Locate the cell with the specified text and output its [x, y] center coordinate. 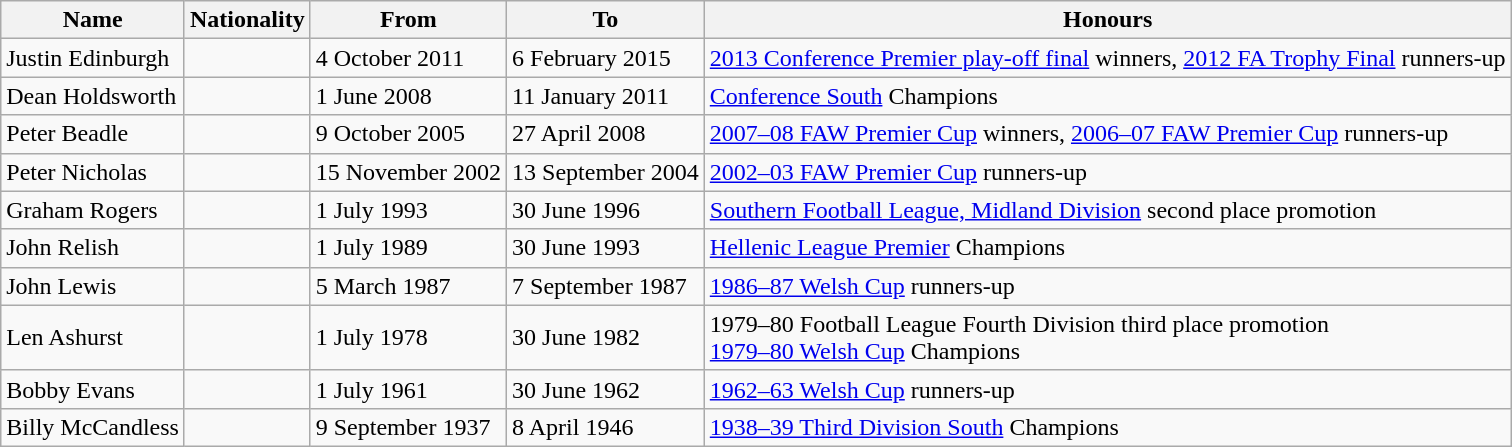
2007–08 FAW Premier Cup winners, 2006–07 FAW Premier Cup runners-up [1108, 134]
1986–87 Welsh Cup runners-up [1108, 286]
2002–03 FAW Premier Cup runners-up [1108, 172]
1 July 1993 [408, 210]
Bobby Evans [93, 389]
From [408, 20]
27 April 2008 [606, 134]
1 July 1961 [408, 389]
5 March 1987 [408, 286]
15 November 2002 [408, 172]
30 June 1993 [606, 248]
2013 Conference Premier play-off final winners, 2012 FA Trophy Final runners-up [1108, 58]
4 October 2011 [408, 58]
Graham Rogers [93, 210]
8 April 1946 [606, 427]
Dean Holdsworth [93, 96]
1962–63 Welsh Cup runners-up [1108, 389]
7 September 1987 [606, 286]
To [606, 20]
Conference South Champions [1108, 96]
11 January 2011 [606, 96]
1938–39 Third Division South Champions [1108, 427]
Hellenic League Premier Champions [1108, 248]
30 June 1996 [606, 210]
30 June 1982 [606, 338]
Name [93, 20]
9 September 1937 [408, 427]
30 June 1962 [606, 389]
Len Ashurst [93, 338]
1 June 2008 [408, 96]
Nationality [247, 20]
6 February 2015 [606, 58]
1979–80 Football League Fourth Division third place promotion1979–80 Welsh Cup Champions [1108, 338]
Peter Nicholas [93, 172]
Honours [1108, 20]
Billy McCandless [93, 427]
1 July 1989 [408, 248]
Southern Football League, Midland Division second place promotion [1108, 210]
1 July 1978 [408, 338]
13 September 2004 [606, 172]
Justin Edinburgh [93, 58]
John Lewis [93, 286]
9 October 2005 [408, 134]
John Relish [93, 248]
Peter Beadle [93, 134]
